Return (X, Y) of the center of cell containing provided text 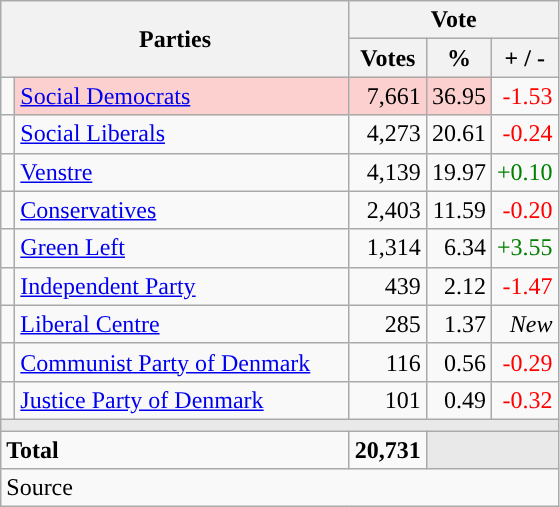
Votes (388, 58)
+ / - (524, 58)
Communist Party of Denmark (182, 362)
2,403 (388, 210)
4,139 (388, 172)
-1.53 (524, 96)
+0.10 (524, 172)
439 (388, 286)
20,731 (388, 449)
Liberal Centre (182, 324)
-0.20 (524, 210)
Social Liberals (182, 134)
Green Left (182, 248)
6.34 (458, 248)
285 (388, 324)
Vote (454, 20)
11.59 (458, 210)
7,661 (388, 96)
-1.47 (524, 286)
Source (280, 488)
36.95 (458, 96)
Social Democrats (182, 96)
Independent Party (182, 286)
Parties (176, 39)
1,314 (388, 248)
0.56 (458, 362)
20.61 (458, 134)
Justice Party of Denmark (182, 400)
-0.24 (524, 134)
19.97 (458, 172)
New (524, 324)
Conservatives (182, 210)
1.37 (458, 324)
101 (388, 400)
4,273 (388, 134)
-0.29 (524, 362)
0.49 (458, 400)
116 (388, 362)
-0.32 (524, 400)
+3.55 (524, 248)
Total (176, 449)
% (458, 58)
2.12 (458, 286)
Venstre (182, 172)
